Provide the (x, y) coordinate of the cell's center where the given text is located.  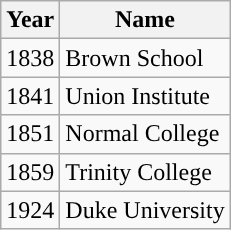
1859 (30, 172)
Normal College (145, 134)
1841 (30, 96)
Year (30, 20)
1838 (30, 58)
1851 (30, 134)
Duke University (145, 210)
Name (145, 20)
Trinity College (145, 172)
1924 (30, 210)
Union Institute (145, 96)
Brown School (145, 58)
